Find where the given text appears and provide that cell's center as (x, y) coordinate. 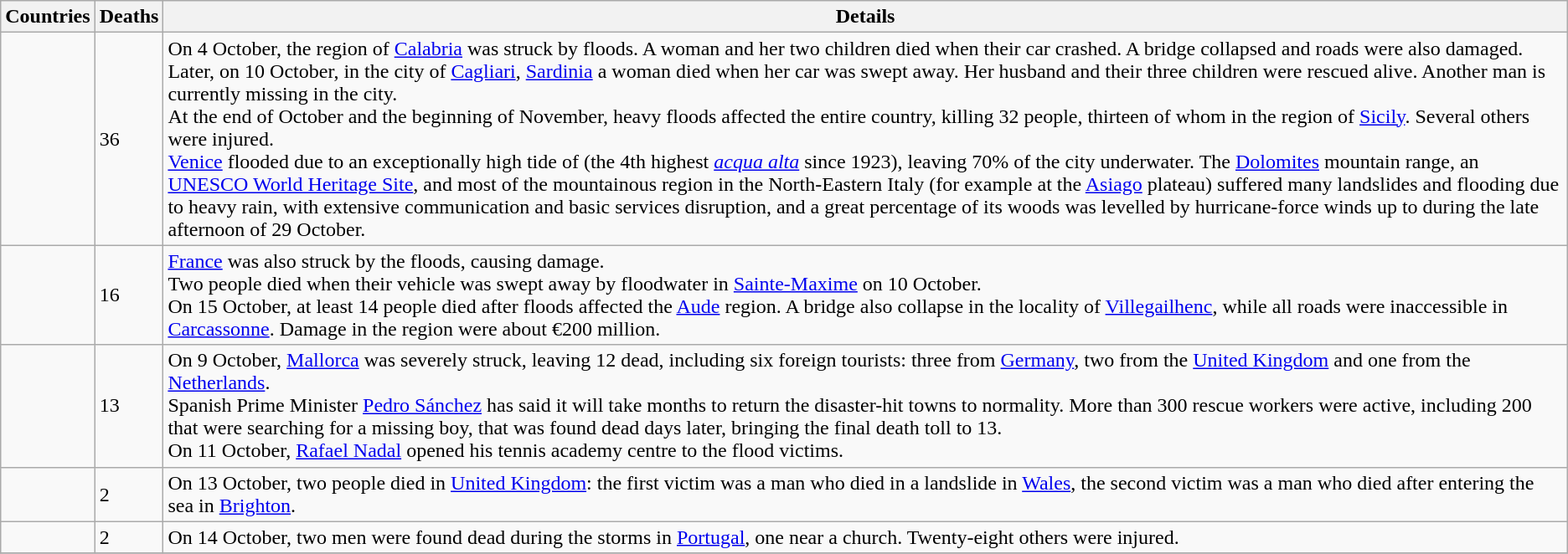
Deaths (129, 17)
Countries (48, 17)
16 (129, 295)
36 (129, 139)
Details (865, 17)
13 (129, 406)
On 14 October, two men were found dead during the storms in Portugal, one near a church. Twenty-eight others were injured. (865, 537)
